For the text-containing cell, return its midpoint in (x, y) coordinate format. 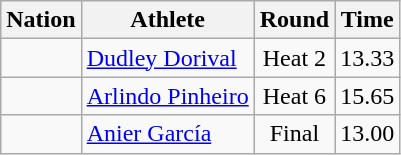
Athlete (168, 20)
15.65 (368, 96)
Heat 6 (294, 96)
Final (294, 134)
Arlindo Pinheiro (168, 96)
Nation (41, 20)
Heat 2 (294, 58)
Anier García (168, 134)
Dudley Dorival (168, 58)
Round (294, 20)
13.00 (368, 134)
13.33 (368, 58)
Time (368, 20)
